Extract the (x, y) coordinate from the center of the cell holding the provided text.  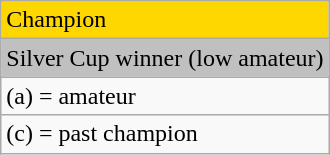
(a) = amateur (165, 96)
(c) = past champion (165, 134)
Champion (165, 20)
Silver Cup winner (low amateur) (165, 58)
